Return [X, Y] of the center of cell containing provided text 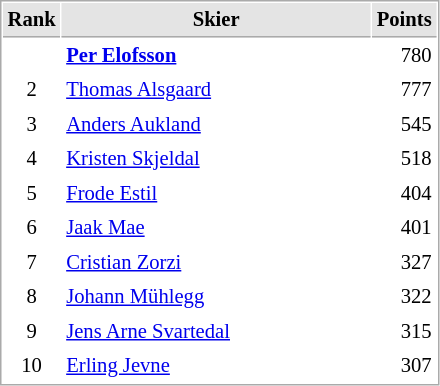
5 [32, 194]
9 [32, 332]
Frode Estil [216, 194]
7 [32, 262]
Johann Mühlegg [216, 296]
Cristian Zorzi [216, 262]
Jaak Mae [216, 228]
Thomas Alsgaard [216, 90]
Per Elofsson [216, 56]
8 [32, 296]
Jens Arne Svartedal [216, 332]
Kristen Skjeldal [216, 158]
3 [32, 124]
307 [404, 366]
545 [404, 124]
6 [32, 228]
Anders Aukland [216, 124]
404 [404, 194]
Rank [32, 20]
327 [404, 262]
315 [404, 332]
780 [404, 56]
518 [404, 158]
10 [32, 366]
Points [404, 20]
401 [404, 228]
2 [32, 90]
777 [404, 90]
Skier [216, 20]
4 [32, 158]
322 [404, 296]
Erling Jevne [216, 366]
